Return [X, Y] of the center of cell containing provided text 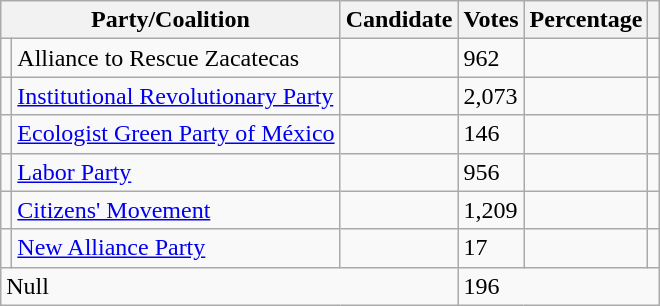
956 [491, 172]
2,073 [491, 96]
Percentage [586, 20]
Ecologist Green Party of México [176, 134]
1,209 [491, 210]
17 [491, 248]
Citizens' Movement [176, 210]
146 [491, 134]
962 [491, 58]
Alliance to Rescue Zacatecas [176, 58]
Votes [491, 20]
Institutional Revolutionary Party [176, 96]
New Alliance Party [176, 248]
Null [230, 286]
Labor Party [176, 172]
196 [558, 286]
Party/Coalition [170, 20]
Candidate [399, 20]
